Return the [x, y] coordinate for the center point of the cell that contains the specified text.  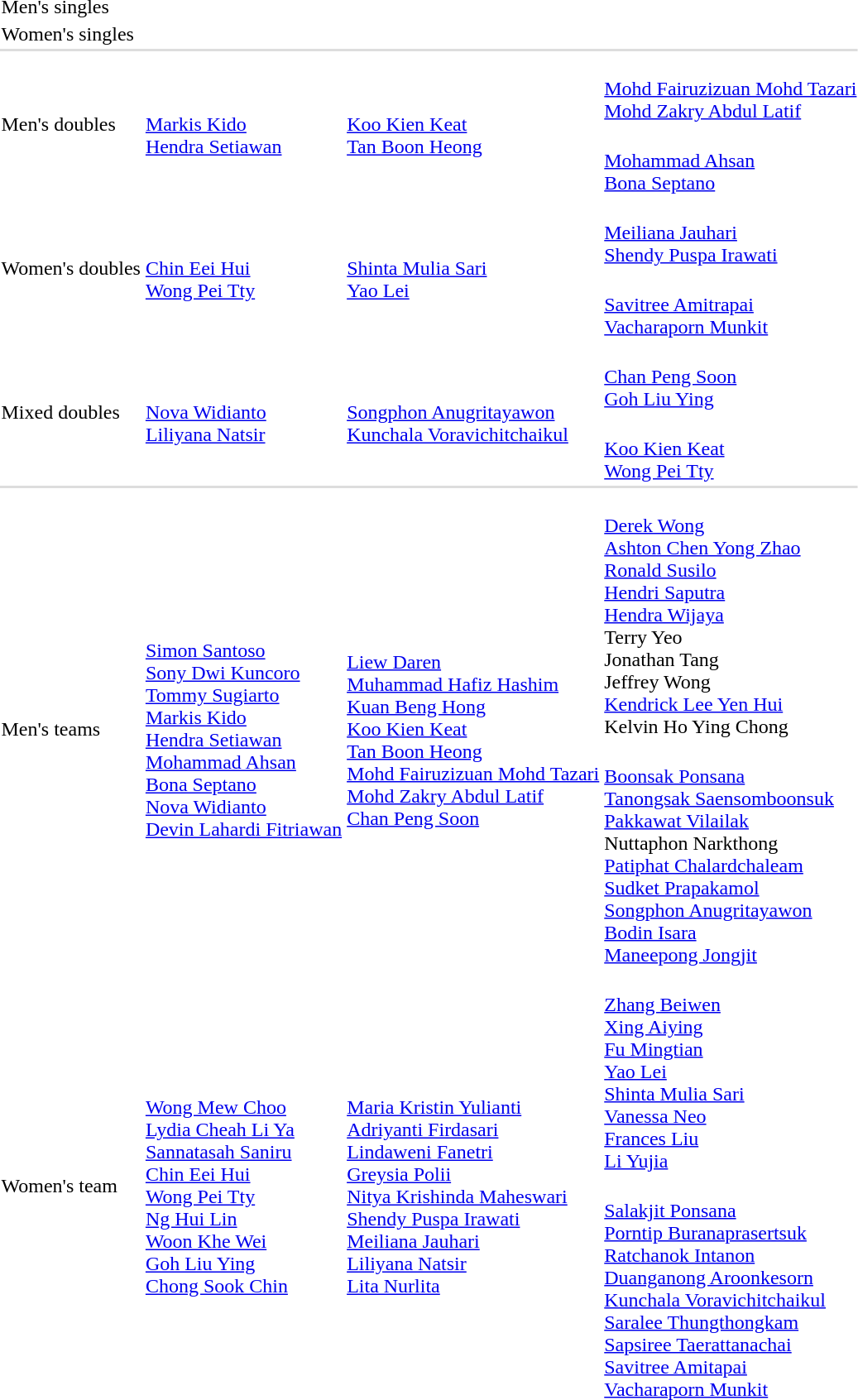
Meiliana Jauhari Shendy Puspa Irawati [731, 233]
Men's teams [71, 729]
Savitree Amitrapai Vacharaporn Munkit [731, 304]
Derek WongAshton Chen Yong ZhaoRonald SusiloHendri SaputraHendra WijayaTerry YeoJonathan TangJeffrey WongKendrick Lee Yen HuiKelvin Ho Ying Chong [731, 615]
Mohammad Ahsan Bona Septano [731, 161]
Zhang BeiwenXing AiyingFu MingtianYao LeiShinta Mulia SariVanessa NeoFrances LiuLi Yujia [731, 1072]
Songphon AnugritayawonKunchala Voravichitchaikul [473, 412]
Nova Widianto Liliyana Natsir [243, 412]
Simon SantosoSony Dwi KuncoroTommy SugiartoMarkis KidoHendra SetiawanMohammad AhsanBona SeptanoNova WidiantoDevin Lahardi Fitriawan [243, 729]
Men's doubles [71, 124]
Women's doubles [71, 268]
Liew DarenMuhammad Hafiz HashimKuan Beng HongKoo Kien KeatTan Boon HeongMohd Fairuzizuan Mohd TazariMohd Zakry Abdul LatifChan Peng Soon [473, 729]
Women's singles [71, 34]
Chan Peng SoonGoh Liu Ying [731, 376]
Mixed doubles [71, 412]
Shinta Mulia Sari Yao Lei [473, 268]
Chin Eei HuiWong Pei Tty [243, 268]
Koo Kien Keat Wong Pei Tty [731, 448]
Mohd Fairuzizuan Mohd TazariMohd Zakry Abdul Latif [731, 89]
Koo Kien Keat Tan Boon Heong [473, 124]
Markis KidoHendra Setiawan [243, 124]
